Pinpoint the cell where the given text exists, returning its [X, Y] midpoint coordinate. 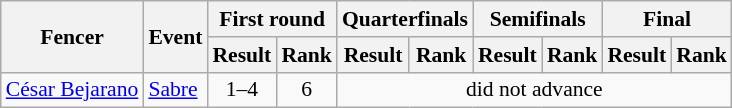
Quarterfinals [405, 19]
1–4 [242, 90]
Event [175, 36]
Final [666, 19]
Fencer [72, 36]
did not advance [534, 90]
César Bejarano [72, 90]
First round [272, 19]
Semifinals [538, 19]
6 [306, 90]
Sabre [175, 90]
